Find where the given text appears and provide that cell's center as (x, y) coordinate. 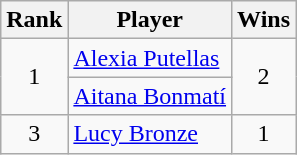
Player (150, 20)
Alexia Putellas (150, 58)
2 (264, 77)
Wins (264, 20)
Lucy Bronze (150, 134)
Aitana Bonmatí (150, 96)
Rank (34, 20)
3 (34, 134)
